Extract the (X, Y) coordinate from the center of the cell holding the provided text.  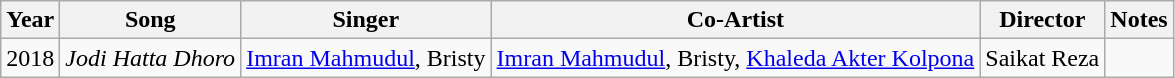
Year (30, 20)
Director (1042, 20)
Saikat Reza (1042, 58)
Imran Mahmudul, Bristy, Khaleda Akter Kolpona (736, 58)
2018 (30, 58)
Singer (366, 20)
Imran Mahmudul, Bristy (366, 58)
Notes (1139, 20)
Jodi Hatta Dhoro (150, 58)
Co-Artist (736, 20)
Song (150, 20)
